From the cell containing the given text, extract its center point as [X, Y] coordinate. 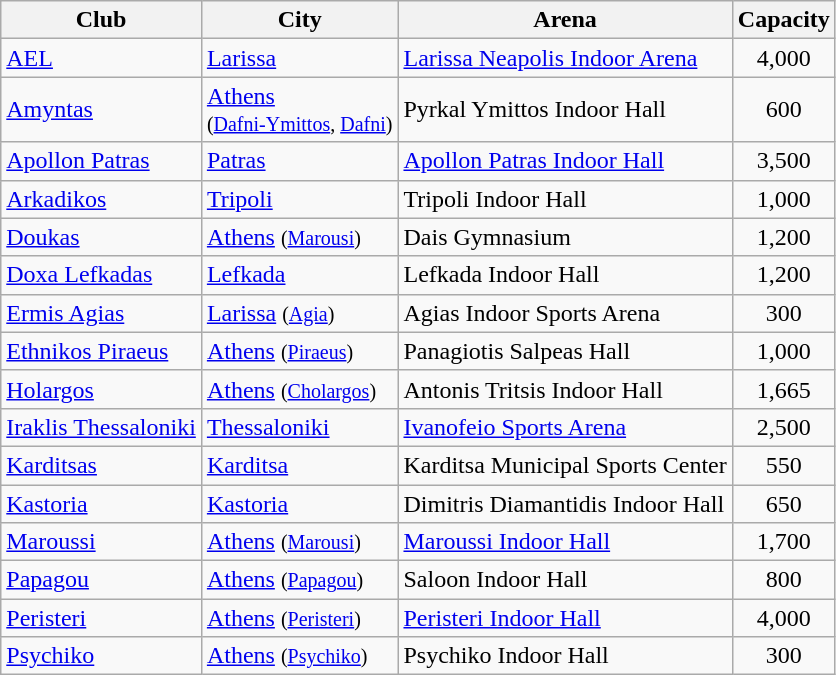
Athens (Psychiko) [300, 656]
City [300, 20]
Athens (Dafni-Ymittos, Dafni) [300, 110]
Lefkada [300, 275]
Larissa (Agia) [300, 313]
Ermis Agias [102, 313]
Larissa Neapolis Indoor Arena [565, 58]
600 [784, 110]
Agias Indoor Sports Arena [565, 313]
Apollon Patras Indoor Hall [565, 161]
Arena [565, 20]
Doukas [102, 237]
Karditsas [102, 465]
Holargos [102, 389]
Panagiotis Salpeas Hall [565, 351]
Maroussi Indoor Hall [565, 542]
Athens (Papagou) [300, 580]
Dais Gymnasium [565, 237]
Doxa Lefkadas [102, 275]
Karditsa Municipal Sports Center [565, 465]
Ethnikos Piraeus [102, 351]
Tripoli Indoor Hall [565, 199]
Club [102, 20]
Tripoli [300, 199]
Pyrkal Ymittos Indoor Hall [565, 110]
Papagou [102, 580]
Iraklis Thessaloniki [102, 427]
Larissa [300, 58]
Peristeri [102, 618]
Patras [300, 161]
Dimitris Diamantidis Indoor Hall [565, 503]
Athens (Piraeus) [300, 351]
Thessaloniki [300, 427]
2,500 [784, 427]
AEL [102, 58]
Psychiko [102, 656]
Karditsa [300, 465]
800 [784, 580]
3,500 [784, 161]
Apollon Patras [102, 161]
Peristeri Indoor Hall [565, 618]
Ivanofeio Sports Arena [565, 427]
Capacity [784, 20]
Saloon Indoor Hall [565, 580]
Psychiko Indoor Hall [565, 656]
Antonis Tritsis Indoor Hall [565, 389]
Athens (Peristeri) [300, 618]
Athens (Cholargos) [300, 389]
Arkadikos [102, 199]
1,665 [784, 389]
550 [784, 465]
Amyntas [102, 110]
Lefkada Indoor Hall [565, 275]
Maroussi [102, 542]
1,700 [784, 542]
650 [784, 503]
